Detect which cell encompasses the target text, then output its (x, y) center coordinate. 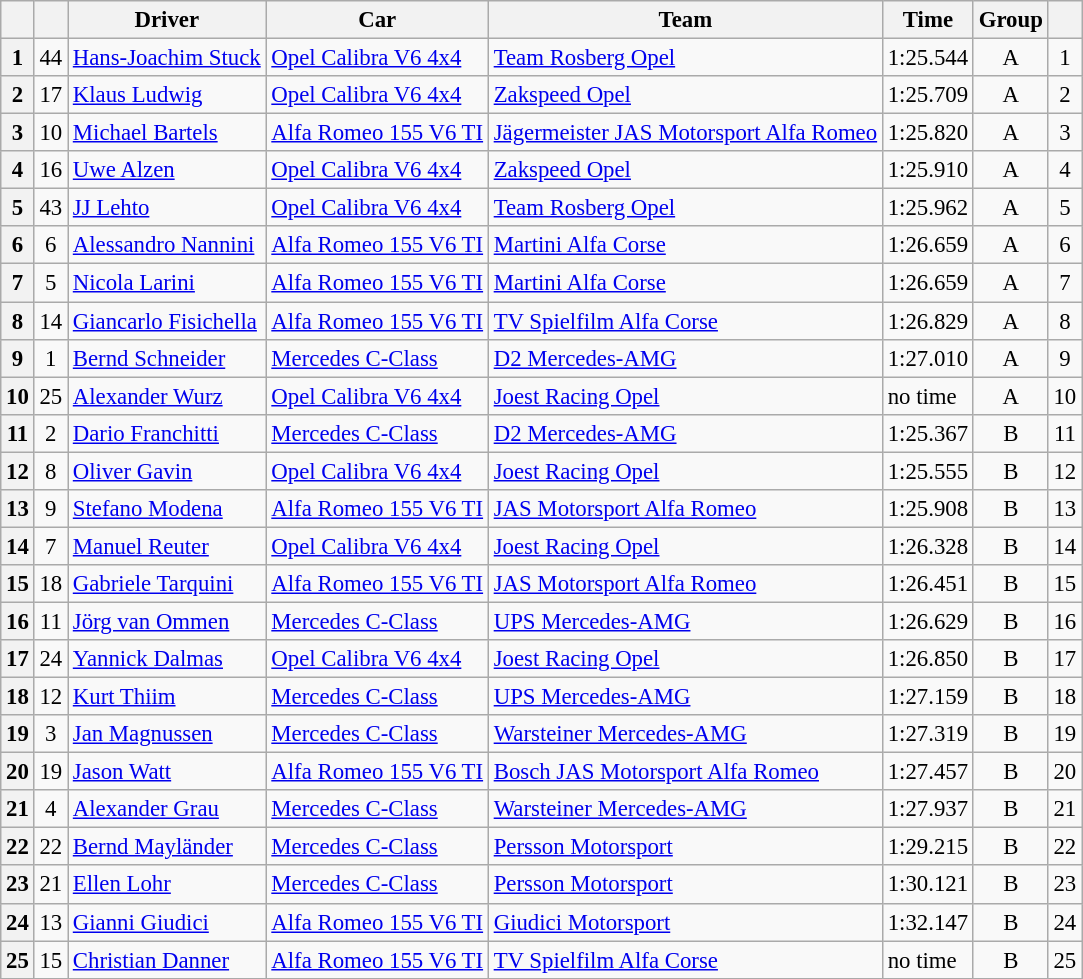
Uwe Alzen (168, 170)
Klaus Ludwig (168, 95)
1:30.121 (928, 885)
Jörg van Ommen (168, 621)
1:25.367 (928, 433)
Gabriele Tarquini (168, 584)
1:25.962 (928, 208)
44 (50, 58)
1:26.629 (928, 621)
Kurt Thiim (168, 697)
Bosch JAS Motorsport Alfa Romeo (685, 772)
Dario Franchitti (168, 433)
1:27.010 (928, 358)
1:27.319 (928, 734)
Gianni Giudici (168, 922)
1:25.555 (928, 471)
JJ Lehto (168, 208)
Christian Danner (168, 960)
Giudici Motorsport (685, 922)
Alexander Grau (168, 809)
Jan Magnussen (168, 734)
Bernd Mayländer (168, 847)
1:26.829 (928, 321)
Manuel Reuter (168, 546)
Michael Bartels (168, 133)
1:25.908 (928, 509)
Stefano Modena (168, 509)
1:27.457 (928, 772)
Time (928, 20)
1:29.215 (928, 847)
43 (50, 208)
Bernd Schneider (168, 358)
Alessandro Nannini (168, 245)
1:26.451 (928, 584)
Ellen Lohr (168, 885)
Jägermeister JAS Motorsport Alfa Romeo (685, 133)
1:27.159 (928, 697)
1:26.850 (928, 659)
Driver (168, 20)
Oliver Gavin (168, 471)
Car (377, 20)
1:25.820 (928, 133)
1:26.328 (928, 546)
1:27.937 (928, 809)
1:25.709 (928, 95)
1:25.910 (928, 170)
Hans-Joachim Stuck (168, 58)
Team (685, 20)
Giancarlo Fisichella (168, 321)
Group (1010, 20)
Nicola Larini (168, 283)
Alexander Wurz (168, 396)
Jason Watt (168, 772)
1:25.544 (928, 58)
1:32.147 (928, 922)
Yannick Dalmas (168, 659)
